Scan for the cell matching the given text and deliver its (X, Y) coordinate at center. 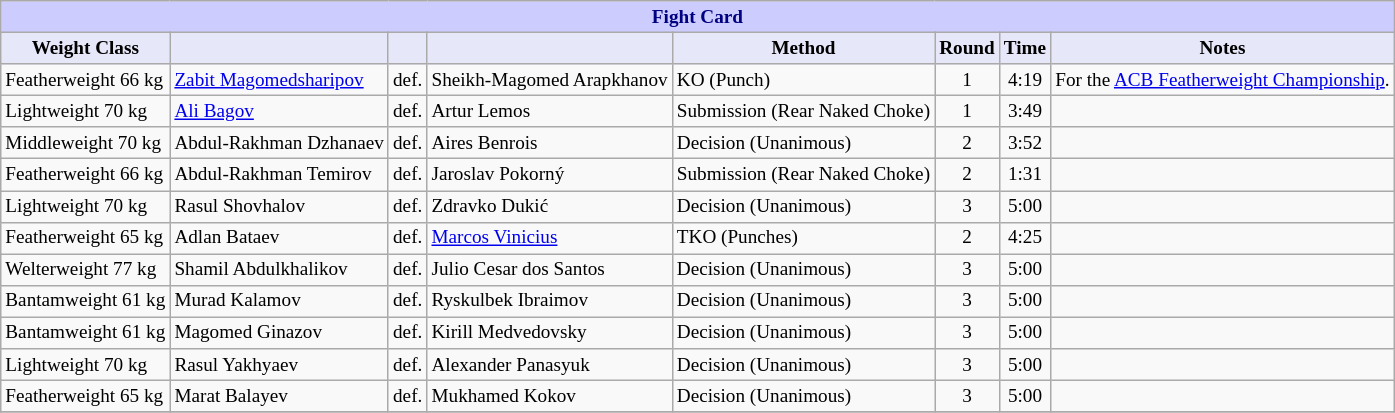
Magomed Ginazov (280, 333)
Murad Kalamov (280, 301)
Sheikh-Magomed Arapkhanov (550, 80)
Julio Cesar dos Santos (550, 270)
Kirill Medvedovsky (550, 333)
1:31 (1024, 175)
3:49 (1024, 111)
Zdravko Dukić (550, 206)
4:19 (1024, 80)
Adlan Bataev (280, 238)
Artur Lemos (550, 111)
Middleweight 70 kg (86, 143)
Aires Benrois (550, 143)
Ali Bagov (280, 111)
TKO (Punches) (803, 238)
4:25 (1024, 238)
Weight Class (86, 48)
Time (1024, 48)
Abdul-Rakhman Temirov (280, 175)
Jaroslav Pokorný (550, 175)
Abdul-Rakhman Dzhanaev (280, 143)
Mukhamed Kokov (550, 396)
Marat Balayev (280, 396)
Rasul Shovhalov (280, 206)
Ryskulbek Ibraimov (550, 301)
Welterweight 77 kg (86, 270)
Marcos Vinicius (550, 238)
Method (803, 48)
Shamil Abdulkhalikov (280, 270)
Rasul Yakhyaev (280, 365)
KO (Punch) (803, 80)
Notes (1222, 48)
3:52 (1024, 143)
Alexander Panasyuk (550, 365)
Round (968, 48)
For the ACB Featherweight Championship. (1222, 80)
Fight Card (698, 17)
Zabit Magomedsharipov (280, 80)
